Provide the [X, Y] coordinate of the cell's center where the given text is located.  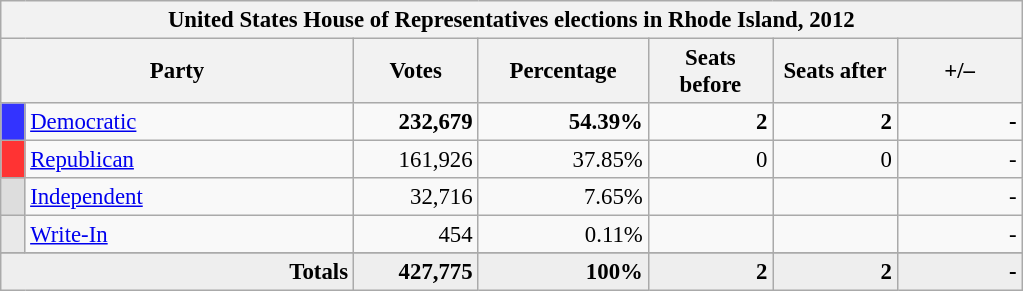
32,716 [416, 197]
Independent [189, 197]
+/– [960, 72]
Republican [189, 160]
Votes [416, 72]
232,679 [416, 122]
454 [416, 235]
0.11% [563, 235]
Seats after [836, 72]
Percentage [563, 72]
Seats before [710, 72]
7.65% [563, 197]
United States House of Representatives elections in Rhode Island, 2012 [512, 20]
161,926 [416, 160]
Write-In [189, 235]
37.85% [563, 160]
54.39% [563, 122]
Party [178, 72]
Democratic [189, 122]
